Pinpoint the cell where the given text exists, returning its [X, Y] midpoint coordinate. 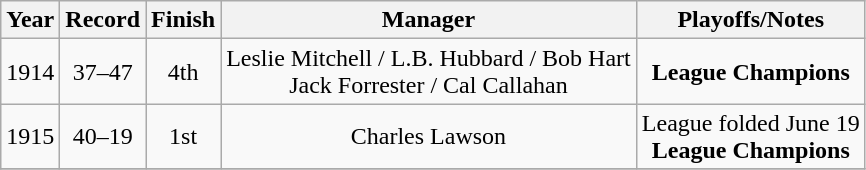
Charles Lawson [429, 136]
Record [103, 20]
1914 [30, 72]
Leslie Mitchell / L.B. Hubbard / Bob HartJack Forrester / Cal Callahan [429, 72]
1915 [30, 136]
Year [30, 20]
37–47 [103, 72]
League folded June 19League Champions [750, 136]
40–19 [103, 136]
Finish [184, 20]
1st [184, 136]
League Champions [750, 72]
Playoffs/Notes [750, 20]
4th [184, 72]
Manager [429, 20]
